Detect which cell encompasses the target text, then output its (x, y) center coordinate. 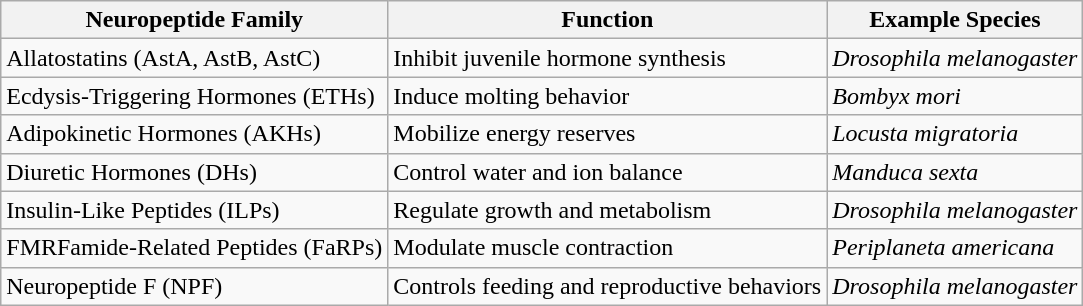
Periplaneta americana (955, 248)
Neuropeptide Family (194, 20)
Diuretic Hormones (DHs) (194, 172)
Function (608, 20)
Example Species (955, 20)
Locusta migratoria (955, 134)
Mobilize energy reserves (608, 134)
Manduca sexta (955, 172)
FMRFamide-Related Peptides (FaRPs) (194, 248)
Ecdysis-Triggering Hormones (ETHs) (194, 96)
Controls feeding and reproductive behaviors (608, 286)
Induce molting behavior (608, 96)
Neuropeptide F (NPF) (194, 286)
Bombyx mori (955, 96)
Adipokinetic Hormones (AKHs) (194, 134)
Regulate growth and metabolism (608, 210)
Insulin-Like Peptides (ILPs) (194, 210)
Modulate muscle contraction (608, 248)
Control water and ion balance (608, 172)
Allatostatins (AstA, AstB, AstC) (194, 58)
Inhibit juvenile hormone synthesis (608, 58)
